For the text-containing cell, return its midpoint in [x, y] coordinate format. 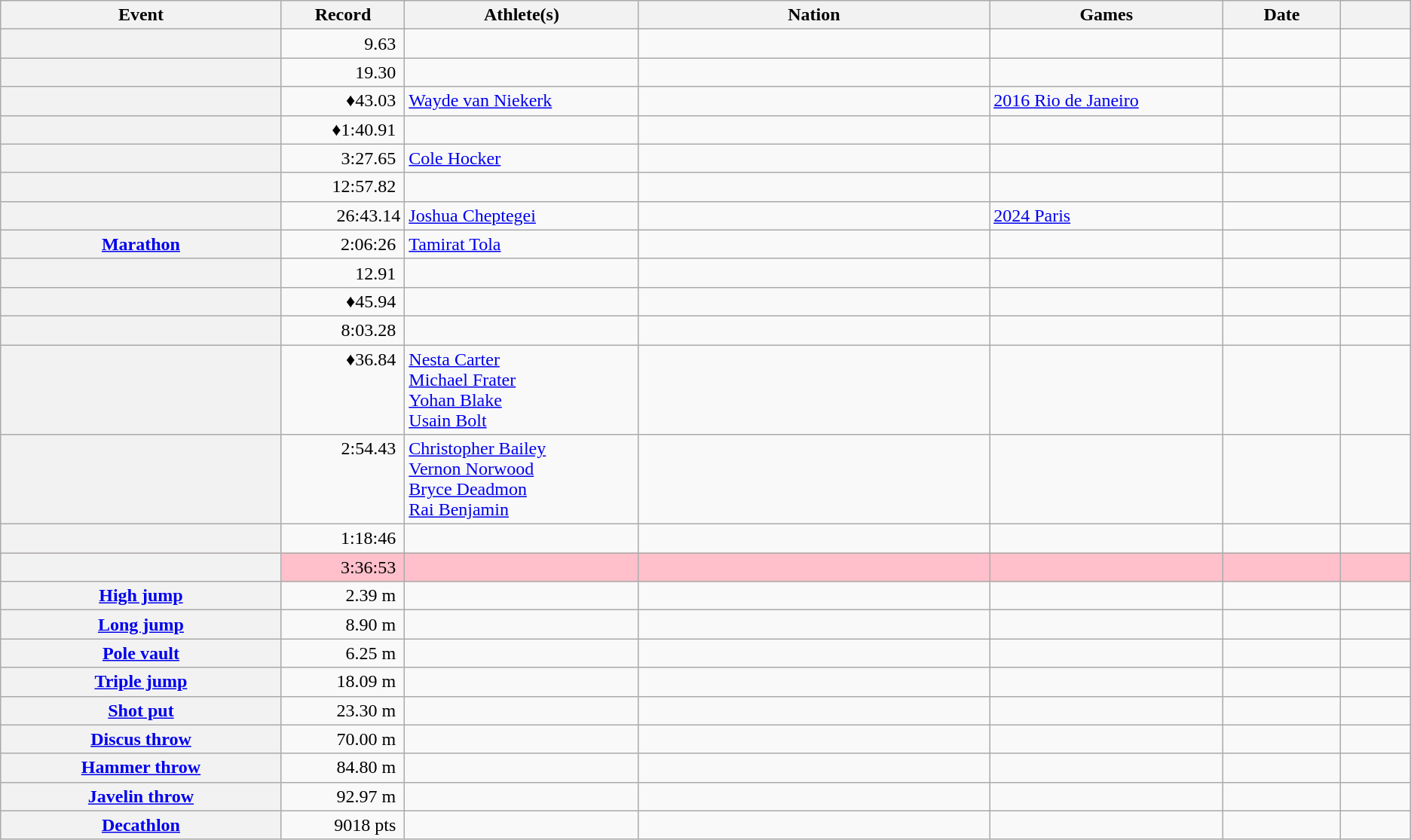
Games [1106, 15]
Joshua Cheptegei [522, 215]
9.63 [343, 44]
Date [1281, 15]
26:43.14 [343, 215]
Decathlon [141, 825]
19.30 [343, 72]
3:27.65 [343, 158]
70.00 m [343, 739]
8:03.28 [343, 330]
92.97 m [343, 796]
Discus throw [141, 739]
12.91 [343, 273]
18.09 m [343, 682]
2016 Rio de Janeiro [1106, 101]
Nesta CarterMichael FraterYohan BlakeUsain Bolt [522, 390]
3:36:53 [343, 567]
12:57.82 [343, 187]
♦43.03 [343, 101]
♦1:40.91 [343, 130]
Shot put [141, 710]
High jump [141, 596]
♦36.84 [343, 390]
23.30 m [343, 710]
Wayde van Niekerk [522, 101]
Triple jump [141, 682]
84.80 m [343, 768]
1:18:46 [343, 539]
Long jump [141, 625]
2:54.43 [343, 479]
Athlete(s) [522, 15]
Event [141, 15]
Christopher BaileyVernon NorwoodBryce DeadmonRai Benjamin [522, 479]
Hammer throw [141, 768]
Marathon [141, 244]
♦45.94 [343, 301]
Record [343, 15]
Cole Hocker [522, 158]
2024 Paris [1106, 215]
2.39 m [343, 596]
Pole vault [141, 653]
8.90 m [343, 625]
Tamirat Tola [522, 244]
9018 pts [343, 825]
2:06:26 [343, 244]
6.25 m [343, 653]
Nation [814, 15]
Javelin throw [141, 796]
